Detect which cell encompasses the target text, then output its [X, Y] center coordinate. 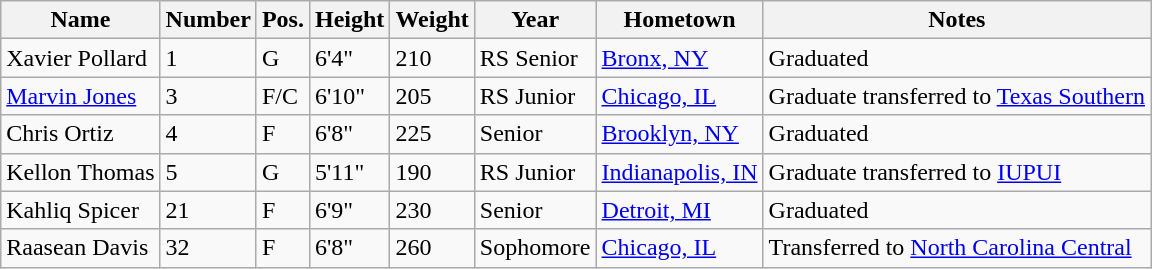
Notes [956, 20]
Bronx, NY [680, 58]
21 [208, 210]
Graduate transferred to Texas Southern [956, 96]
Transferred to North Carolina Central [956, 248]
5'11" [349, 172]
Raasean Davis [80, 248]
Number [208, 20]
210 [432, 58]
RS Senior [535, 58]
Kellon Thomas [80, 172]
Xavier Pollard [80, 58]
Name [80, 20]
Marvin Jones [80, 96]
190 [432, 172]
Detroit, MI [680, 210]
1 [208, 58]
Graduate transferred to IUPUI [956, 172]
Height [349, 20]
Year [535, 20]
F/C [282, 96]
Kahliq Spicer [80, 210]
260 [432, 248]
Hometown [680, 20]
3 [208, 96]
Sophomore [535, 248]
205 [432, 96]
5 [208, 172]
230 [432, 210]
Chris Ortiz [80, 134]
32 [208, 248]
Indianapolis, IN [680, 172]
6'4" [349, 58]
4 [208, 134]
Brooklyn, NY [680, 134]
6'10" [349, 96]
Pos. [282, 20]
6'9" [349, 210]
225 [432, 134]
Weight [432, 20]
